Scan for the cell matching the given text and deliver its [x, y] coordinate at center. 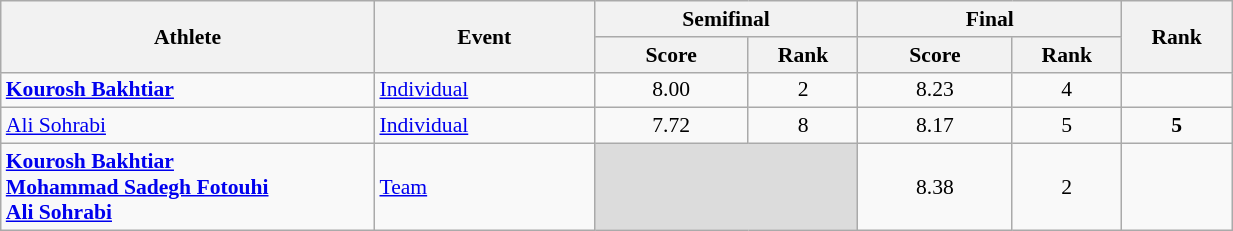
7.72 [671, 126]
Kourosh BakhtiarMohammad Sadegh FotouhiAli Sohrabi [188, 188]
8.17 [935, 126]
8.00 [671, 90]
8 [803, 126]
Semifinal [726, 19]
Athlete [188, 36]
Kourosh Bakhtiar [188, 90]
4 [1067, 90]
Team [484, 188]
Final [990, 19]
8.23 [935, 90]
8.38 [935, 188]
Ali Sohrabi [188, 126]
Event [484, 36]
